Provide the (x, y) coordinate of the cell's center where the given text is located.  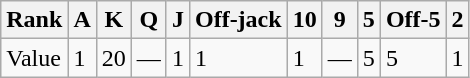
20 (114, 58)
10 (304, 20)
Off-5 (413, 20)
J (178, 20)
K (114, 20)
2 (458, 20)
Value (34, 58)
Q (148, 20)
9 (340, 20)
Off-jack (238, 20)
A (82, 20)
Rank (34, 20)
